Detect which cell encompasses the target text, then output its (x, y) center coordinate. 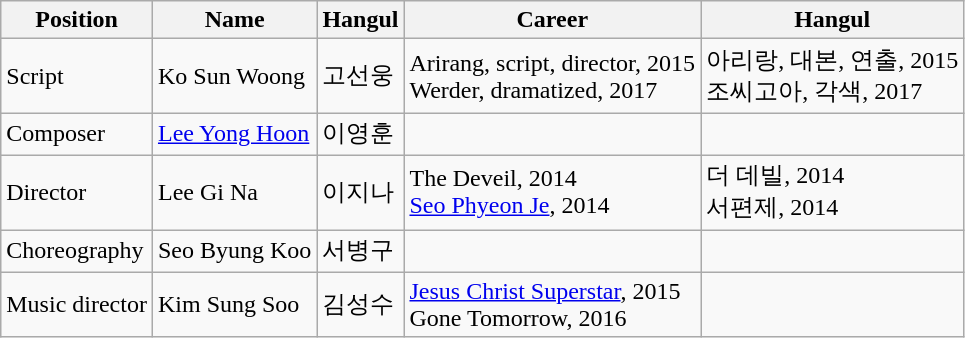
Arirang, script, director, 2015Werder, dramatized, 2017 (552, 76)
The Deveil, 2014Seo Phyeon Je, 2014 (552, 192)
Ko Sun Woong (234, 76)
이영훈 (360, 134)
Position (77, 20)
아리랑, 대본, 연출, 2015조씨고아, 각색, 2017 (832, 76)
이지나 (360, 192)
Composer (77, 134)
고선웅 (360, 76)
Seo Byung Koo (234, 252)
Director (77, 192)
Jesus Christ Superstar, 2015Gone Tomorrow, 2016 (552, 304)
Choreography (77, 252)
서병구 (360, 252)
Career (552, 20)
Script (77, 76)
Lee Gi Na (234, 192)
김성수 (360, 304)
Name (234, 20)
Kim Sung Soo (234, 304)
Lee Yong Hoon (234, 134)
더 데빌, 2014서편제, 2014 (832, 192)
Music director (77, 304)
